Search for the cell housing the specified text and yield its (X, Y) center coordinate. 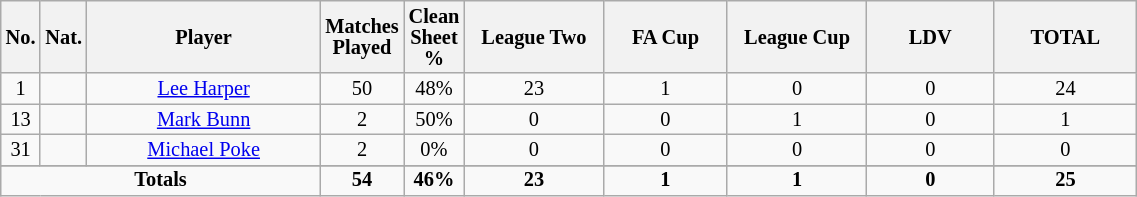
League Cup (796, 36)
50% (434, 120)
46% (434, 180)
50 (362, 88)
48% (434, 88)
54 (362, 180)
0% (434, 150)
Lee Harper (204, 88)
24 (1066, 88)
Player (204, 36)
LDV (930, 36)
Michael Poke (204, 150)
31 (21, 150)
Clean Sheet % (434, 36)
Totals (161, 180)
13 (21, 120)
Nat. (63, 36)
FA Cup (666, 36)
TOTAL (1066, 36)
Matches Played (362, 36)
League Two (534, 36)
Mark Bunn (204, 120)
No. (21, 36)
25 (1066, 180)
